Find where the given text appears and provide that cell's center as (x, y) coordinate. 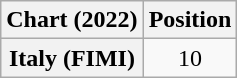
Italy (FIMI) (72, 58)
Chart (2022) (72, 20)
10 (190, 58)
Position (190, 20)
